Scan for the cell matching the given text and deliver its [X, Y] coordinate at center. 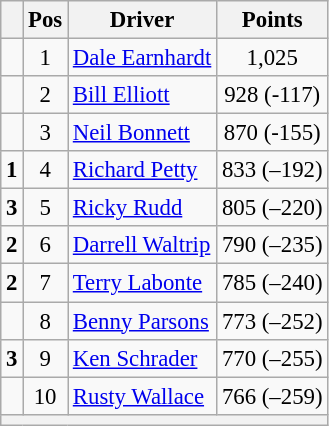
Darrell Waltrip [142, 245]
Rusty Wallace [142, 396]
805 (–220) [272, 208]
Bill Elliott [142, 95]
Ricky Rudd [142, 208]
Points [272, 20]
790 (–235) [272, 245]
Neil Bonnett [142, 133]
766 (–259) [272, 396]
785 (–240) [272, 283]
9 [46, 358]
4 [46, 170]
10 [46, 396]
928 (-117) [272, 95]
770 (–255) [272, 358]
Benny Parsons [142, 321]
7 [46, 283]
6 [46, 245]
Richard Petty [142, 170]
Dale Earnhardt [142, 58]
Terry Labonte [142, 283]
8 [46, 321]
5 [46, 208]
833 (–192) [272, 170]
Ken Schrader [142, 358]
Pos [46, 20]
870 (-155) [272, 133]
1,025 [272, 58]
773 (–252) [272, 321]
Driver [142, 20]
